Identify which cell holds the provided text, then report its (x, y) central coordinate. 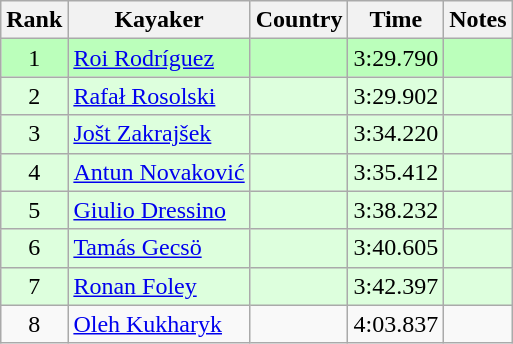
Tamás Gecsö (159, 248)
2 (34, 96)
Antun Novaković (159, 172)
3:42.397 (396, 286)
6 (34, 248)
Roi Rodríguez (159, 58)
1 (34, 58)
Time (396, 20)
Rank (34, 20)
Notes (478, 20)
3:34.220 (396, 134)
Oleh Kukharyk (159, 324)
8 (34, 324)
Jošt Zakrajšek (159, 134)
Giulio Dressino (159, 210)
4:03.837 (396, 324)
Rafał Rosolski (159, 96)
Ronan Foley (159, 286)
3:38.232 (396, 210)
Country (299, 20)
3 (34, 134)
3:35.412 (396, 172)
7 (34, 286)
3:29.790 (396, 58)
4 (34, 172)
3:40.605 (396, 248)
Kayaker (159, 20)
5 (34, 210)
3:29.902 (396, 96)
